From the cell containing the given text, extract its center point as (X, Y) coordinate. 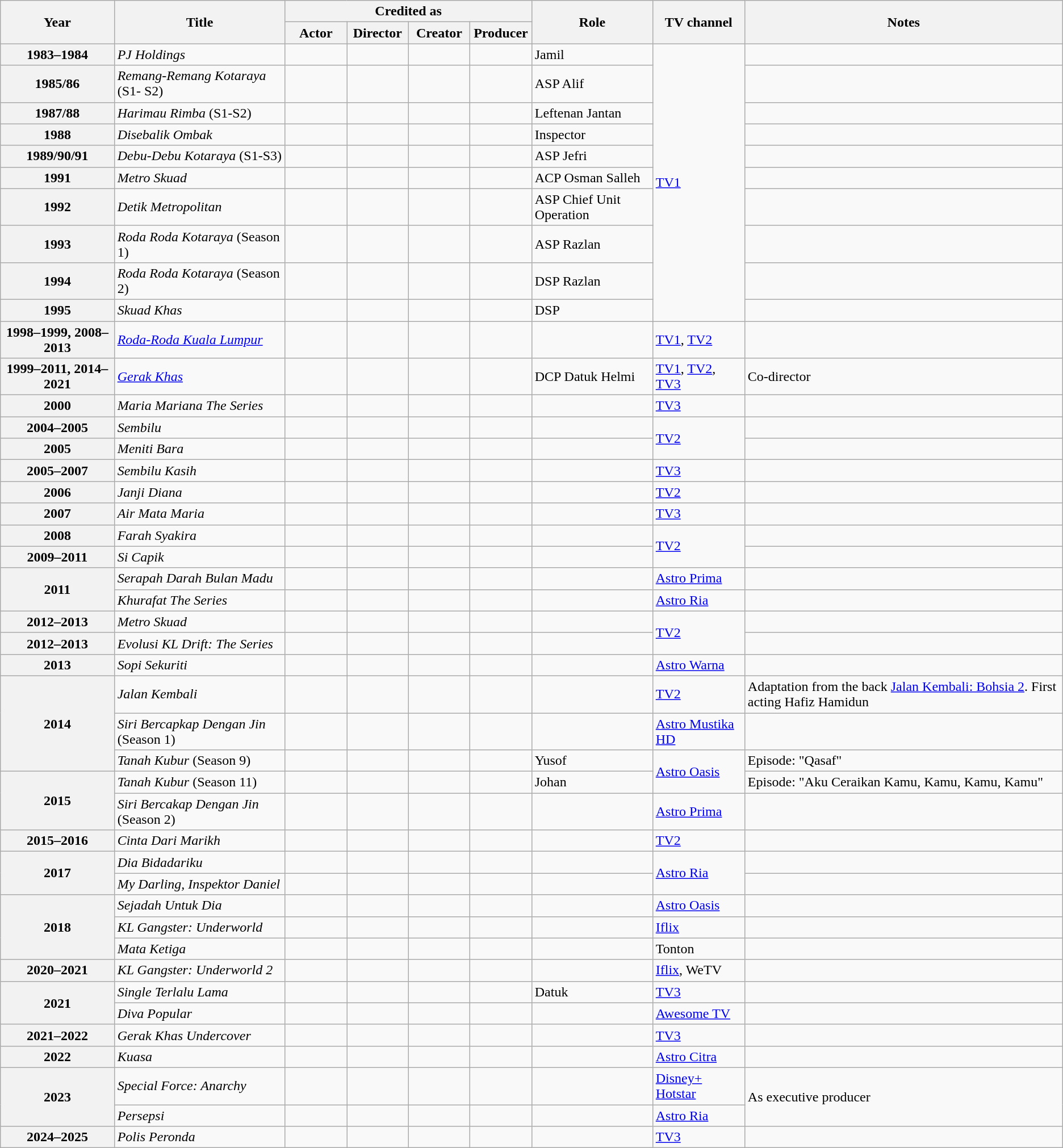
Mata Ketiga (200, 949)
2021–2022 (57, 1035)
Evolusi KL Drift: The Series (200, 643)
1985/86 (57, 84)
Astro Warna (698, 665)
Notes (903, 22)
Year (57, 22)
Tonton (698, 949)
Sembilu Kasih (200, 471)
1989/90/91 (57, 156)
Jamil (592, 55)
Single Terlalu Lama (200, 992)
1987/88 (57, 113)
2024–2025 (57, 1137)
KL Gangster: Underworld (200, 927)
Janji Diana (200, 492)
Director (378, 33)
2015 (57, 801)
Johan (592, 782)
2007 (57, 514)
DSP Razlan (592, 280)
ASP Razlan (592, 244)
1983–1984 (57, 55)
Sopi Sekuriti (200, 665)
Harimau Rimba (S1-S2) (200, 113)
My Darling, Inspektor Daniel (200, 884)
TV1, TV2 (698, 340)
As executive producer (903, 1097)
Kuasa (200, 1057)
Disebalik Ombak (200, 135)
1994 (57, 280)
TV channel (698, 22)
2005 (57, 449)
Actor (316, 33)
Cinta Dari Marikh (200, 841)
2015–2016 (57, 841)
TV1, TV2, TV3 (698, 377)
Astro Citra (698, 1057)
1991 (57, 178)
Khurafat The Series (200, 600)
Co-director (903, 377)
Datuk (592, 992)
Dia Bidadariku (200, 862)
2021 (57, 1003)
Disney+ Hotstar (698, 1086)
Gerak Khas (200, 377)
TV1 (698, 183)
2009–2011 (57, 557)
Remang-Remang Kotaraya (S1- S2) (200, 84)
ACP Osman Salleh (592, 178)
2023 (57, 1097)
Jalan Kembali (200, 694)
Meniti Bara (200, 449)
Skuad Khas (200, 310)
Tanah Kubur (Season 11) (200, 782)
2000 (57, 406)
Episode: "Qasaf" (903, 761)
Inspector (592, 135)
2013 (57, 665)
Sembilu (200, 428)
DCP Datuk Helmi (592, 377)
2011 (57, 589)
2008 (57, 535)
Debu-Debu Kotaraya (S1-S3) (200, 156)
Adaptation from the back Jalan Kembali: Bohsia 2. First acting Hafiz Hamidun (903, 694)
Yusof (592, 761)
1993 (57, 244)
KL Gangster: Underworld 2 (200, 970)
Role (592, 22)
Serapah Darah Bulan Madu (200, 579)
PJ Holdings (200, 55)
Creator (440, 33)
Awesome TV (698, 1013)
Detik Metropolitan (200, 207)
2017 (57, 873)
Episode: "Aku Ceraikan Kamu, Kamu, Kamu, Kamu" (903, 782)
Gerak Khas Undercover (200, 1035)
Credited as (408, 11)
Iflix (698, 927)
Sejadah Untuk Dia (200, 906)
Roda Roda Kotaraya (Season 1) (200, 244)
Si Capik (200, 557)
1992 (57, 207)
1998–1999, 2008–2013 (57, 340)
Iflix, WeTV (698, 970)
2005–2007 (57, 471)
Siri Bercapkap Dengan Jin (Season 1) (200, 731)
2014 (57, 723)
Diva Popular (200, 1013)
Leftenan Jantan (592, 113)
DSP (592, 310)
Polis Peronda (200, 1137)
2018 (57, 927)
1988 (57, 135)
Title (200, 22)
ASP Chief Unit Operation (592, 207)
1999–2011, 2014–2021 (57, 377)
Roda-Roda Kuala Lumpur (200, 340)
2004–2005 (57, 428)
Astro Mustika HD (698, 731)
Producer (501, 33)
2022 (57, 1057)
Tanah Kubur (Season 9) (200, 761)
1995 (57, 310)
2006 (57, 492)
Siri Bercakap Dengan Jin (Season 2) (200, 812)
Air Mata Maria (200, 514)
2020–2021 (57, 970)
Special Force: Anarchy (200, 1086)
Roda Roda Kotaraya (Season 2) (200, 280)
Persepsi (200, 1116)
ASP Jefri (592, 156)
ASP Alif (592, 84)
Maria Mariana The Series (200, 406)
Farah Syakira (200, 535)
